Pinpoint the cell where the given text exists, returning its [X, Y] midpoint coordinate. 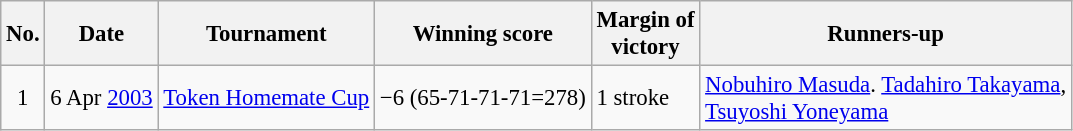
Date [102, 34]
Nobuhiro Masuda. Tadahiro Takayama, Tsuyoshi Yoneyama [886, 98]
6 Apr 2003 [102, 98]
Winning score [484, 34]
Margin ofvictory [646, 34]
No. [23, 34]
Runners-up [886, 34]
Tournament [266, 34]
−6 (65-71-71-71=278) [484, 98]
1 stroke [646, 98]
Token Homemate Cup [266, 98]
1 [23, 98]
